Extract the [X, Y] coordinate from the center of the cell holding the provided text.  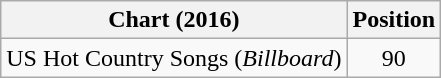
US Hot Country Songs (Billboard) [174, 58]
90 [394, 58]
Chart (2016) [174, 20]
Position [394, 20]
